Scan for the cell matching the given text and deliver its [x, y] coordinate at center. 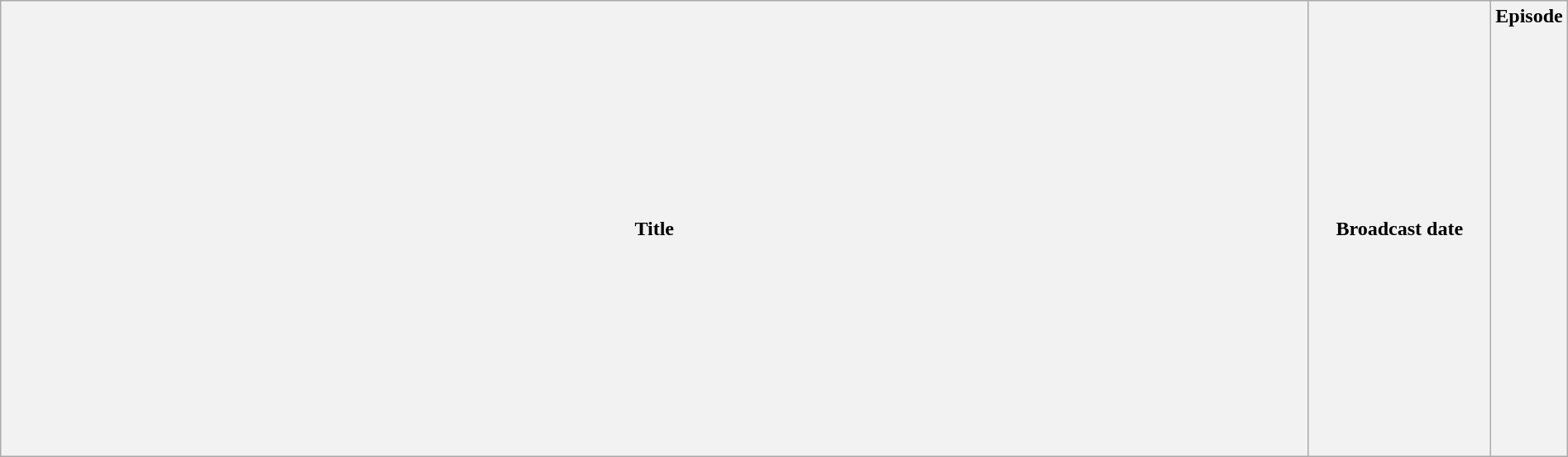
Title [655, 228]
Episode [1529, 228]
Broadcast date [1399, 228]
